Determine the [X, Y] coordinate at the center of the cell enclosing the given text.  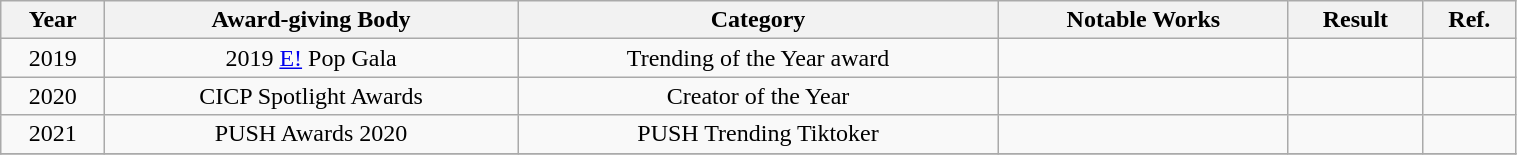
PUSH Awards 2020 [312, 134]
Ref. [1470, 20]
CICP Spotlight Awards [312, 96]
Creator of the Year [758, 96]
Year [53, 20]
Notable Works [1144, 20]
Category [758, 20]
Trending of the Year award [758, 58]
2021 [53, 134]
Award-giving Body [312, 20]
2020 [53, 96]
2019 E! Pop Gala [312, 58]
2019 [53, 58]
Result [1355, 20]
PUSH Trending Tiktoker [758, 134]
